Pinpoint the cell where the given text exists, returning its [x, y] midpoint coordinate. 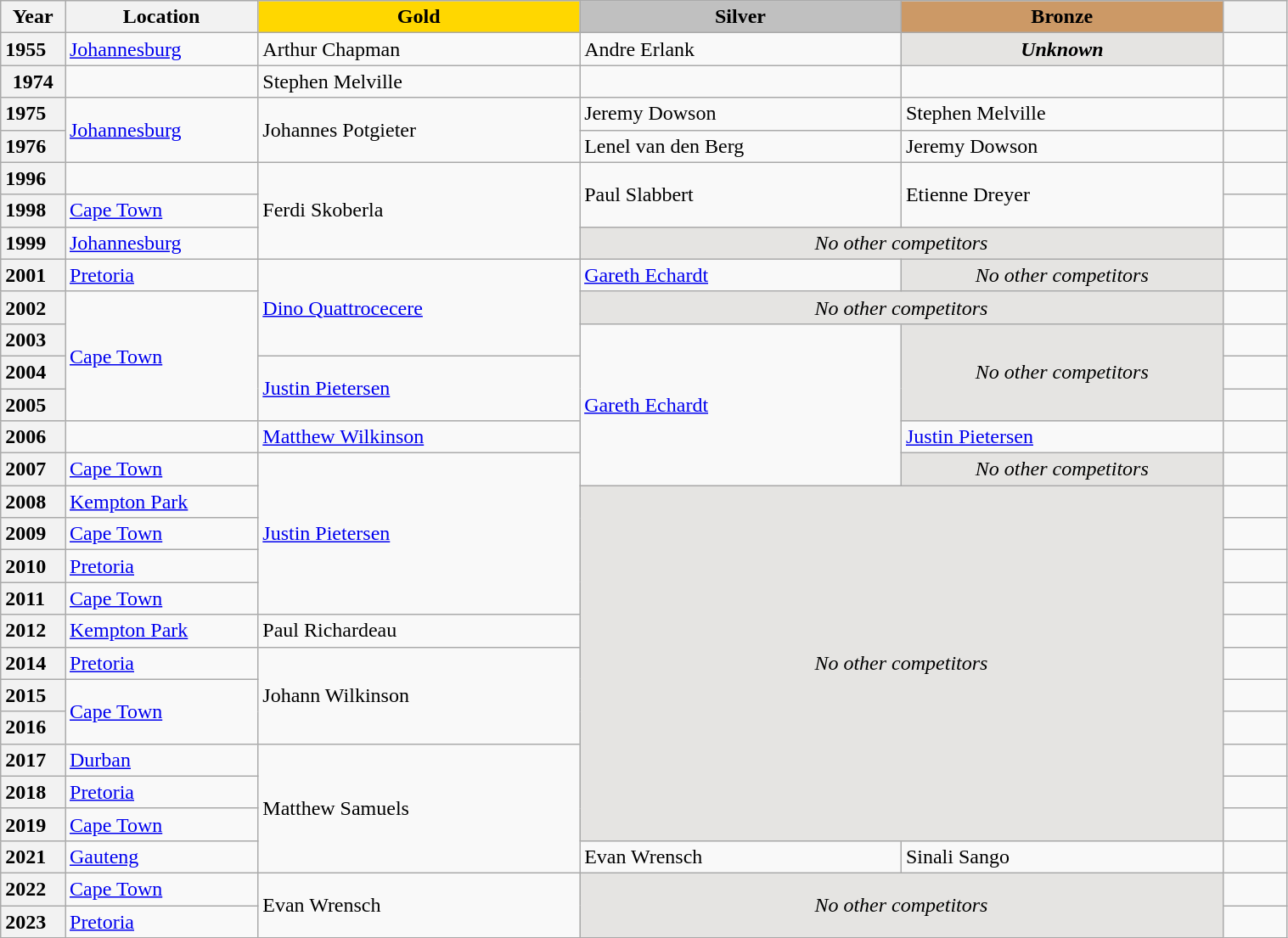
2002 [33, 307]
2018 [33, 792]
2017 [33, 760]
Matthew Samuels [419, 808]
Silver [740, 17]
Gauteng [161, 857]
Durban [161, 760]
2016 [33, 727]
Arthur Chapman [419, 49]
Gold [419, 17]
1974 [33, 81]
Unknown [1061, 49]
1998 [33, 211]
1976 [33, 146]
2006 [33, 437]
Location [161, 17]
2010 [33, 566]
2015 [33, 695]
2011 [33, 598]
2009 [33, 534]
Paul Richardeau [419, 631]
2005 [33, 405]
2014 [33, 663]
2012 [33, 631]
Johannes Potgieter [419, 130]
Matthew Wilkinson [419, 437]
2022 [33, 889]
1975 [33, 114]
1955 [33, 49]
Sinali Sango [1061, 857]
Year [33, 17]
Johann Wilkinson [419, 695]
1996 [33, 178]
1999 [33, 243]
Etienne Dreyer [1061, 194]
2003 [33, 340]
2008 [33, 502]
2019 [33, 824]
Lenel van den Berg [740, 146]
Dino Quattrocecere [419, 307]
2021 [33, 857]
2001 [33, 275]
Ferdi Skoberla [419, 211]
Bronze [1061, 17]
2023 [33, 921]
Paul Slabbert [740, 194]
Andre Erlank [740, 49]
2004 [33, 372]
2007 [33, 469]
